Capture the cell that displays the provided text and extract its (x, y) central coordinate. 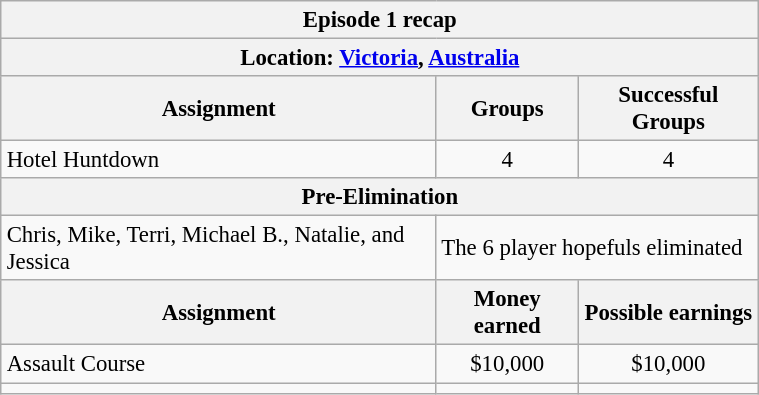
Groups (507, 108)
Pre-Elimination (380, 197)
Location: Victoria, Australia (380, 57)
Possible earnings (668, 312)
Chris, Mike, Terri, Michael B., Natalie, and Jessica (218, 248)
Money earned (507, 312)
The 6 player hopefuls eliminated (597, 248)
Episode 1 recap (380, 20)
Hotel Huntdown (218, 160)
Successful Groups (668, 108)
Assault Course (218, 364)
